Pinpoint the cell where the given text exists, returning its [x, y] midpoint coordinate. 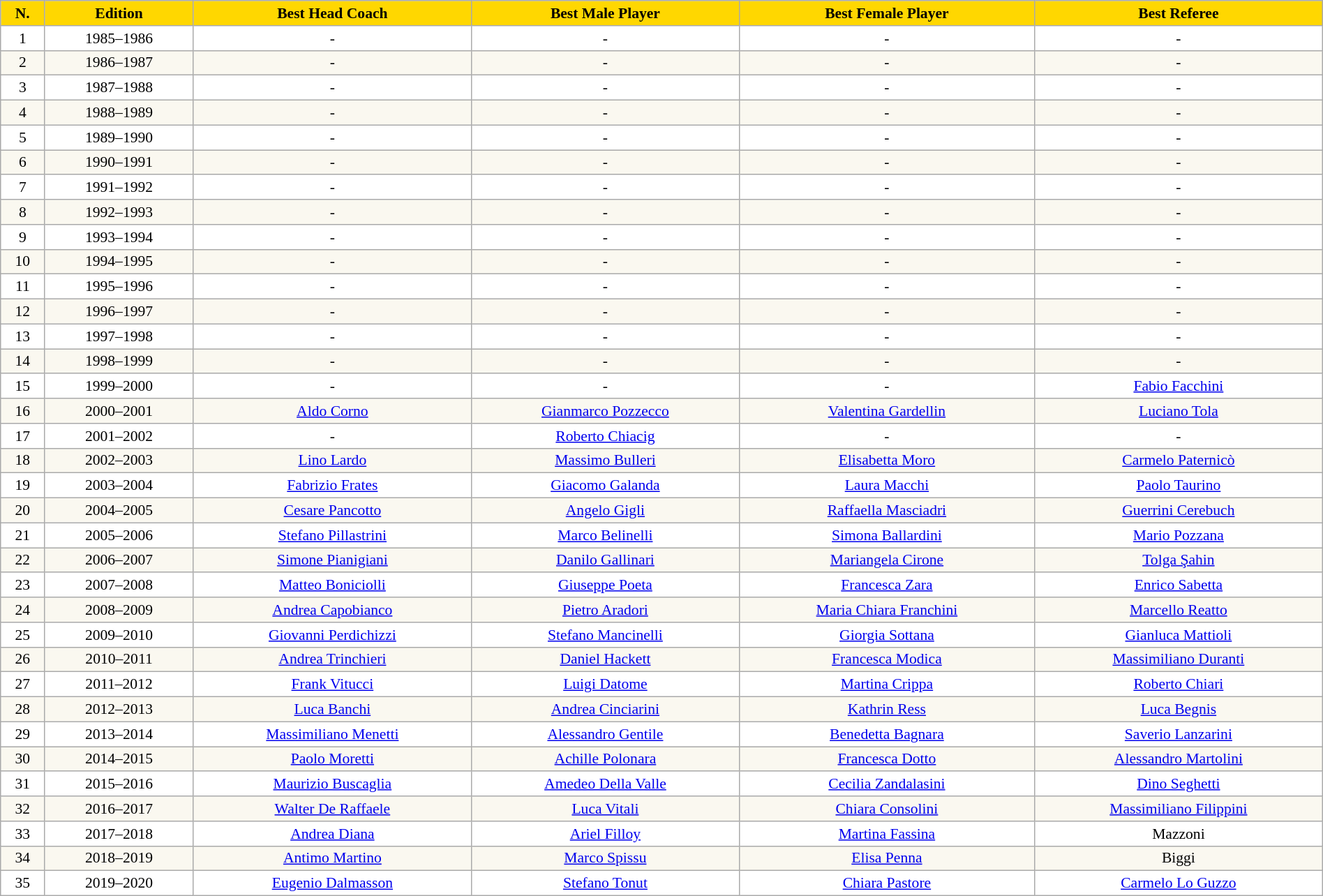
22 [22, 560]
Marco Belinelli [606, 535]
2019–2020 [119, 883]
Gianluca Mattioli [1179, 635]
Danilo Gallinari [606, 560]
Amedeo Della Valle [606, 784]
Carmelo Paternicò [1179, 461]
1995–1996 [119, 287]
Daniel Hackett [606, 659]
2016–2017 [119, 809]
18 [22, 461]
34 [22, 858]
1994–1995 [119, 262]
Mazzoni [1179, 834]
Elisabetta Moro [886, 461]
Massimiliano Filippini [1179, 809]
2006–2007 [119, 560]
2002–2003 [119, 461]
Walter De Raffaele [332, 809]
Luca Banchi [332, 710]
2015–2016 [119, 784]
2011–2012 [119, 685]
1998–1999 [119, 361]
Maria Chiara Franchini [886, 610]
2007–2008 [119, 585]
Best Male Player [606, 13]
30 [22, 759]
6 [22, 163]
Aldo Corno [332, 411]
2005–2006 [119, 535]
13 [22, 336]
9 [22, 237]
32 [22, 809]
25 [22, 635]
21 [22, 535]
2 [22, 63]
Martina Fassina [886, 834]
Francesca Modica [886, 659]
Enrico Sabetta [1179, 585]
1986–1987 [119, 63]
1997–1998 [119, 336]
2009–2010 [119, 635]
8 [22, 212]
Andrea Trinchieri [332, 659]
1993–1994 [119, 237]
1 [22, 38]
Laura Macchi [886, 486]
16 [22, 411]
14 [22, 361]
2001–2002 [119, 436]
Guerrini Cerebuch [1179, 511]
Gianmarco Pozzecco [606, 411]
Roberto Chiacig [606, 436]
Andrea Capobianco [332, 610]
Simona Ballardini [886, 535]
2018–2019 [119, 858]
Luca Vitali [606, 809]
Massimiliano Menetti [332, 734]
2012–2013 [119, 710]
Giuseppe Poeta [606, 585]
1989–1990 [119, 137]
2014–2015 [119, 759]
Andrea Diana [332, 834]
Luciano Tola [1179, 411]
Mariangela Cirone [886, 560]
Elisa Penna [886, 858]
17 [22, 436]
Massimiliano Duranti [1179, 659]
2017–2018 [119, 834]
23 [22, 585]
33 [22, 834]
Marcello Reatto [1179, 610]
2008–2009 [119, 610]
24 [22, 610]
Andrea Cinciarini [606, 710]
Alessandro Gentile [606, 734]
Raffaella Masciadri [886, 511]
2000–2001 [119, 411]
Paolo Moretti [332, 759]
20 [22, 511]
Best Referee [1179, 13]
15 [22, 387]
Carmelo Lo Guzzo [1179, 883]
19 [22, 486]
Antimo Martino [332, 858]
1992–1993 [119, 212]
Simone Pianigiani [332, 560]
1987–1988 [119, 88]
Stefano Tonut [606, 883]
Best Head Coach [332, 13]
2013–2014 [119, 734]
Angelo Gigli [606, 511]
Chiara Pastore [886, 883]
Benedetta Bagnara [886, 734]
11 [22, 287]
7 [22, 188]
12 [22, 312]
27 [22, 685]
35 [22, 883]
28 [22, 710]
Biggi [1179, 858]
Luca Begnis [1179, 710]
Cesare Pancotto [332, 511]
Stefano Mancinelli [606, 635]
Lino Lardo [332, 461]
N. [22, 13]
Marco Spissu [606, 858]
10 [22, 262]
Valentina Gardellin [886, 411]
Roberto Chiari [1179, 685]
Eugenio Dalmasson [332, 883]
2003–2004 [119, 486]
31 [22, 784]
Cecilia Zandalasini [886, 784]
Maurizio Buscaglia [332, 784]
1988–1989 [119, 113]
4 [22, 113]
Fabrizio Frates [332, 486]
2010–2011 [119, 659]
Achille Polonara [606, 759]
Tolga Şahin [1179, 560]
Francesca Dotto [886, 759]
1990–1991 [119, 163]
Giacomo Galanda [606, 486]
Pietro Aradori [606, 610]
Luigi Datome [606, 685]
1999–2000 [119, 387]
Matteo Boniciolli [332, 585]
3 [22, 88]
Frank Vitucci [332, 685]
Saverio Lanzarini [1179, 734]
Giovanni Perdichizzi [332, 635]
Alessandro Martolini [1179, 759]
Paolo Taurino [1179, 486]
5 [22, 137]
Kathrin Ress [886, 710]
Mario Pozzana [1179, 535]
Giorgia Sottana [886, 635]
Edition [119, 13]
1991–1992 [119, 188]
Martina Crippa [886, 685]
Dino Seghetti [1179, 784]
1985–1986 [119, 38]
Massimo Bulleri [606, 461]
Fabio Facchini [1179, 387]
Ariel Filloy [606, 834]
29 [22, 734]
Francesca Zara [886, 585]
1996–1997 [119, 312]
2004–2005 [119, 511]
Stefano Pillastrini [332, 535]
Chiara Consolini [886, 809]
26 [22, 659]
Best Female Player [886, 13]
